From the cell containing the given text, extract its center point as (X, Y) coordinate. 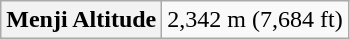
Menji Altitude (82, 20)
2,342 m (7,684 ft) (255, 20)
